For the text-containing cell, return its midpoint in (x, y) coordinate format. 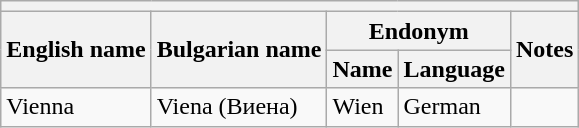
English name (76, 50)
Language (454, 69)
Vienna (76, 107)
Endonym (418, 31)
Bulgarian name (239, 50)
German (454, 107)
Name (362, 69)
Viena (Виена) (239, 107)
Notes (544, 50)
Wien (362, 107)
